Output the [x, y] coordinate of the center of the cell containing the given text.  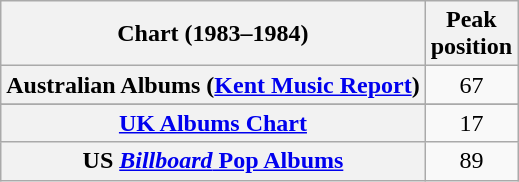
Chart (1983–1984) [213, 34]
Australian Albums (Kent Music Report) [213, 85]
Peakposition [471, 34]
US Billboard Pop Albums [213, 161]
UK Albums Chart [213, 123]
89 [471, 161]
17 [471, 123]
67 [471, 85]
